Locate the cell with the specified text and output its [X, Y] center coordinate. 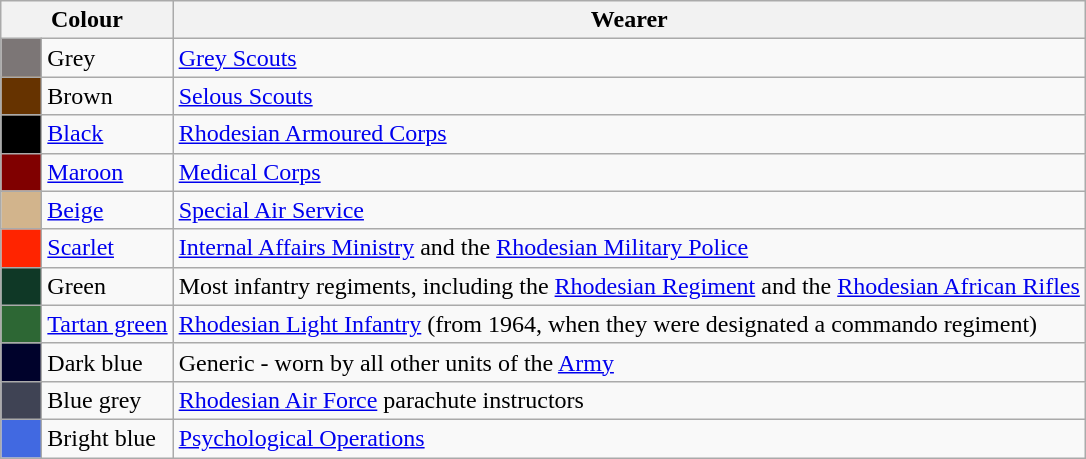
Most infantry regiments, including the Rhodesian Regiment and the Rhodesian African Rifles [629, 286]
Rhodesian Air Force parachute instructors [629, 400]
Scarlet [108, 248]
Tartan green [108, 324]
Special Air Service [629, 210]
Green [108, 286]
Generic - worn by all other units of the Army [629, 362]
Dark blue [108, 362]
Psychological Operations [629, 438]
Internal Affairs Ministry and the Rhodesian Military Police [629, 248]
Bright blue [108, 438]
Rhodesian Light Infantry (from 1964, when they were designated a commando regiment) [629, 324]
Maroon [108, 172]
Grey Scouts [629, 58]
Grey [108, 58]
Beige [108, 210]
Rhodesian Armoured Corps [629, 134]
Black [108, 134]
Medical Corps [629, 172]
Blue grey [108, 400]
Colour [87, 20]
Brown [108, 96]
Selous Scouts [629, 96]
Wearer [629, 20]
